From the cell containing the given text, extract its center point as (X, Y) coordinate. 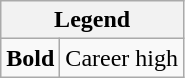
Career high (122, 58)
Legend (92, 20)
Bold (30, 58)
